Capture the cell that displays the provided text and extract its (x, y) central coordinate. 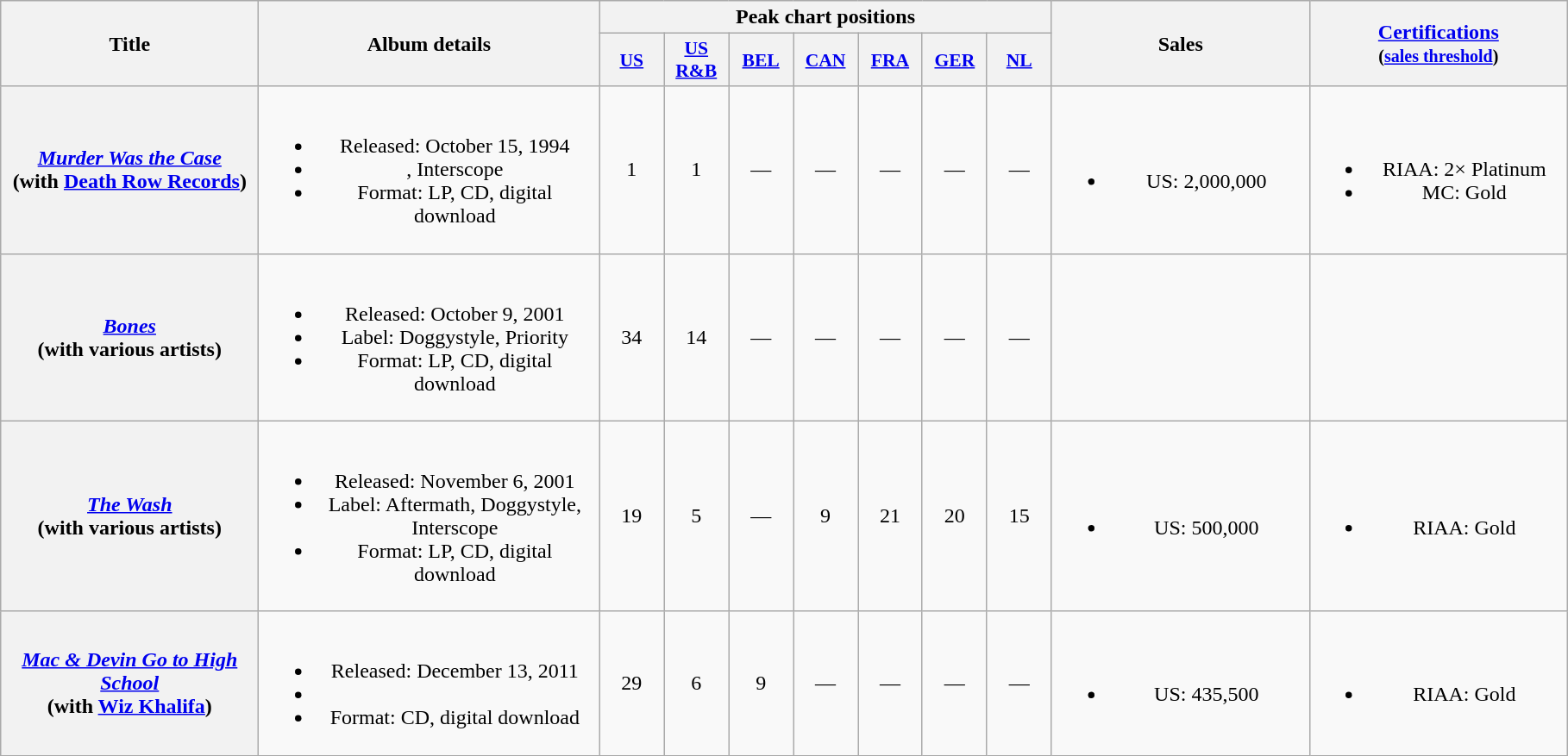
NL (1019, 60)
Certifications(sales threshold) (1439, 43)
Title (129, 43)
Peak chart positions (825, 17)
Released: December 13, 2011Format: CD, digital download (430, 683)
US (631, 60)
CAN (826, 60)
US: 500,000 (1180, 515)
Released: November 6, 2001Label: Aftermath, Doggystyle, InterscopeFormat: LP, CD, digital download (430, 515)
14 (697, 337)
5 (697, 515)
Released: October 15, 1994, InterscopeFormat: LP, CD, digital download (430, 170)
21 (890, 515)
Released: October 9, 2001Label: Doggystyle, PriorityFormat: LP, CD, digital download (430, 337)
US: 2,000,000 (1180, 170)
20 (954, 515)
Sales (1180, 43)
US R&B (697, 60)
Album details (430, 43)
Murder Was the Case(with Death Row Records) (129, 170)
GER (954, 60)
29 (631, 683)
Mac & Devin Go to High School(with Wiz Khalifa) (129, 683)
15 (1019, 515)
Bones(with various artists) (129, 337)
The Wash(with various artists) (129, 515)
19 (631, 515)
34 (631, 337)
US: 435,500 (1180, 683)
FRA (890, 60)
BEL (761, 60)
6 (697, 683)
RIAA: 2× PlatinumMC: Gold (1439, 170)
